Extract the (x, y) coordinate from the center of the cell holding the provided text.  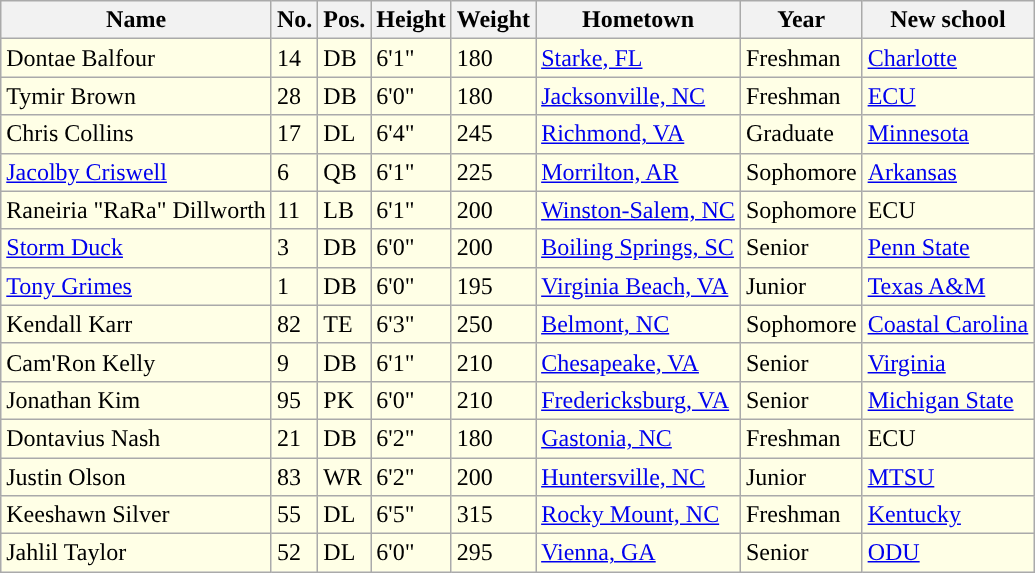
14 (294, 58)
New school (948, 20)
6 (294, 172)
225 (493, 172)
83 (294, 477)
28 (294, 96)
11 (294, 210)
Kendall Karr (136, 324)
3 (294, 248)
95 (294, 400)
Weight (493, 20)
Rocky Mount, NC (638, 515)
Starke, FL (638, 58)
245 (493, 134)
Graduate (801, 134)
6'3" (411, 324)
52 (294, 553)
MTSU (948, 477)
315 (493, 515)
Pos. (344, 20)
Charlotte (948, 58)
Tymir Brown (136, 96)
82 (294, 324)
QB (344, 172)
Chesapeake, VA (638, 362)
Tony Grimes (136, 286)
Hometown (638, 20)
Justin Olson (136, 477)
1 (294, 286)
Coastal Carolina (948, 324)
6'4" (411, 134)
Jacolby Criswell (136, 172)
Vienna, GA (638, 553)
Belmont, NC (638, 324)
Penn State (948, 248)
Kentucky (948, 515)
PK (344, 400)
Height (411, 20)
Gastonia, NC (638, 438)
6'5" (411, 515)
Jacksonville, NC (638, 96)
Minnesota (948, 134)
Boiling Springs, SC (638, 248)
Winston-Salem, NC (638, 210)
Name (136, 20)
TE (344, 324)
Fredericksburg, VA (638, 400)
Raneiria "RaRa" Dillworth (136, 210)
Virginia (948, 362)
Jahlil Taylor (136, 553)
Arkansas (948, 172)
Cam'Ron Kelly (136, 362)
Morrilton, AR (638, 172)
Texas A&M (948, 286)
Huntersville, NC (638, 477)
ODU (948, 553)
Jonathan Kim (136, 400)
21 (294, 438)
Dontae Balfour (136, 58)
Virginia Beach, VA (638, 286)
55 (294, 515)
Keeshawn Silver (136, 515)
Dontavius Nash (136, 438)
Michigan State (948, 400)
195 (493, 286)
250 (493, 324)
WR (344, 477)
LB (344, 210)
295 (493, 553)
Richmond, VA (638, 134)
Chris Collins (136, 134)
Year (801, 20)
9 (294, 362)
No. (294, 20)
Storm Duck (136, 248)
17 (294, 134)
